Output the (x, y) coordinate of the center of the cell containing the given text.  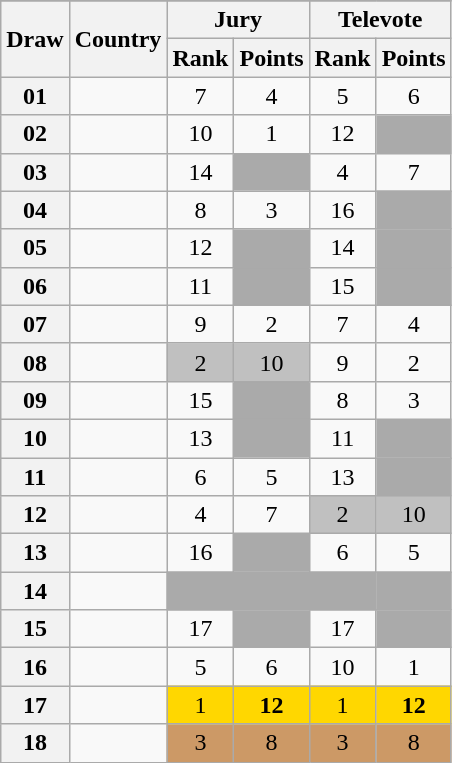
01 (35, 96)
04 (35, 210)
03 (35, 172)
05 (35, 248)
09 (35, 400)
Country (118, 39)
02 (35, 134)
06 (35, 286)
07 (35, 324)
Televote (380, 20)
Draw (35, 39)
08 (35, 362)
Jury (238, 20)
18 (35, 743)
